Scan for the cell matching the given text and deliver its (x, y) coordinate at center. 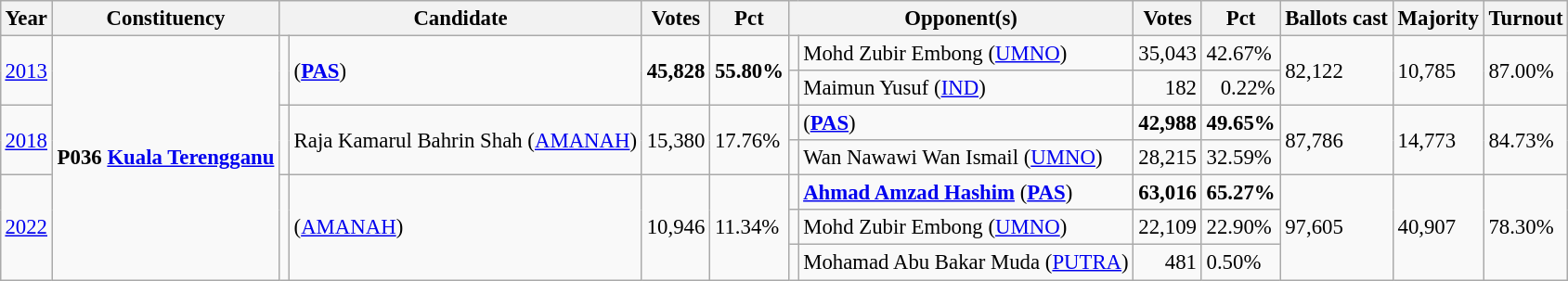
63,016 (1168, 193)
182 (1168, 88)
2022 (26, 228)
87.00% (1526, 70)
78.30% (1526, 228)
22,109 (1168, 227)
40,907 (1438, 228)
0.50% (1240, 262)
82,122 (1337, 70)
Maimun Yusuf (IND) (965, 88)
481 (1168, 262)
10,946 (676, 228)
28,215 (1168, 158)
42.67% (1240, 53)
Constituency (165, 19)
Candidate (460, 19)
42,988 (1168, 123)
55.80% (750, 70)
2013 (26, 70)
Opponent(s) (961, 19)
Mohamad Abu Bakar Muda (PUTRA) (965, 262)
10,785 (1438, 70)
97,605 (1337, 228)
Raja Kamarul Bahrin Shah (AMANAH) (465, 141)
(AMANAH) (465, 228)
2018 (26, 141)
Ballots cast (1337, 19)
45,828 (676, 70)
14,773 (1438, 141)
Ahmad Amzad Hashim (PAS) (965, 193)
15,380 (676, 141)
49.65% (1240, 123)
17.76% (750, 141)
65.27% (1240, 193)
22.90% (1240, 227)
35,043 (1168, 53)
87,786 (1337, 141)
32.59% (1240, 158)
Year (26, 19)
84.73% (1526, 141)
Wan Nawawi Wan Ismail (UMNO) (965, 158)
0.22% (1240, 88)
11.34% (750, 228)
P036 Kuala Terengganu (165, 158)
Turnout (1526, 19)
Majority (1438, 19)
